Locate the cell with the specified text and output its [X, Y] center coordinate. 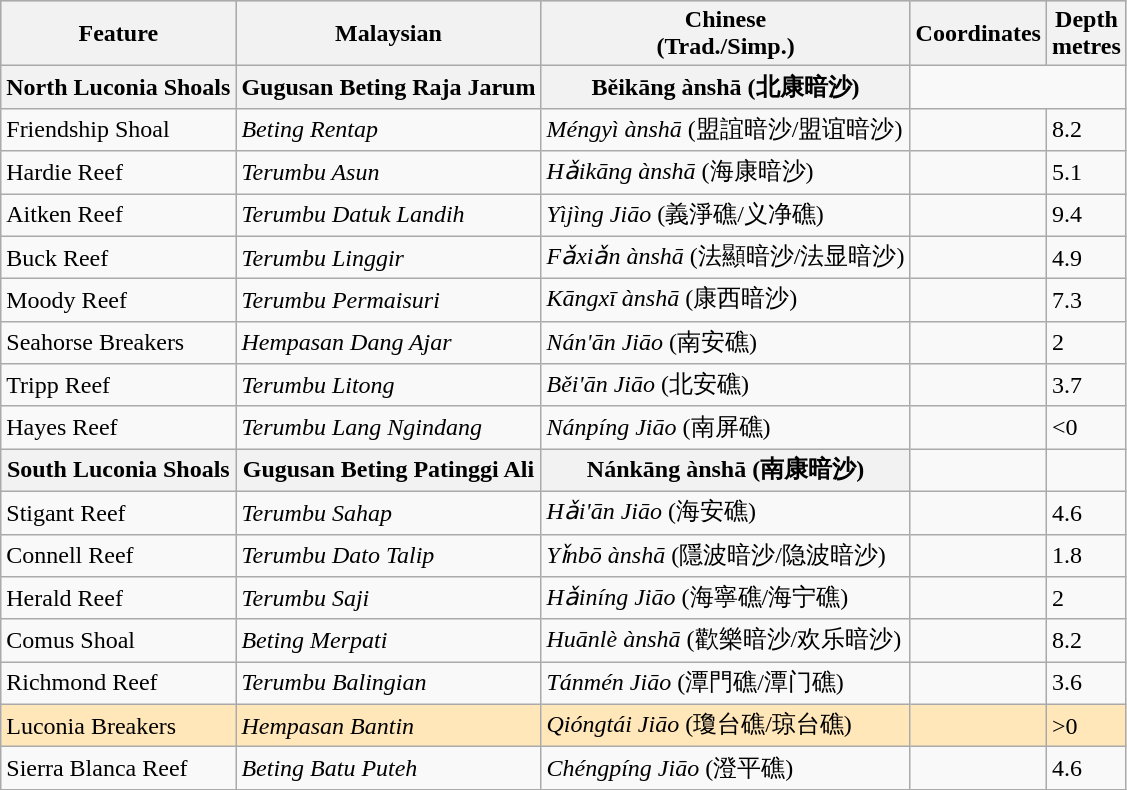
Beting Batu Puteh [388, 768]
Hayes Reef [118, 428]
>0 [1086, 726]
Moody Reef [118, 300]
Tripp Reef [118, 386]
Connell Reef [118, 556]
Yìjìng Jiāo (義淨礁/义净礁) [726, 216]
4.9 [1086, 258]
Buck Reef [118, 258]
Tánmén Jiāo (潭門礁/潭门礁) [726, 684]
Richmond Reef [118, 684]
Terumbu Asun [388, 172]
Seahorse Breakers [118, 342]
Comus Shoal [118, 640]
Hempasan Dang Ajar [388, 342]
Aitken Reef [118, 216]
Beting Merpati [388, 640]
5.1 [1086, 172]
9.4 [1086, 216]
Terumbu Linggir [388, 258]
Herald Reef [118, 598]
Nánpíng Jiāo (南屏礁) [726, 428]
3.6 [1086, 684]
Nánkāng ànshā (南康暗沙) [726, 470]
Terumbu Lang Ngindang [388, 428]
North Luconia Shoals [118, 88]
Kāngxī ànshā (康西暗沙) [726, 300]
Yǐnbō ànshā (隱波暗沙/隐波暗沙) [726, 556]
Depthmetres [1086, 34]
Coordinates [978, 34]
<0 [1086, 428]
Běi'ān Jiāo (北安礁) [726, 386]
Terumbu Balingian [388, 684]
Nán'ān Jiāo (南安礁) [726, 342]
Beting Rentap [388, 130]
7.3 [1086, 300]
Qióngtái Jiāo (瓊台礁/琼台礁) [726, 726]
Stigant Reef [118, 512]
Hardie Reef [118, 172]
Gugusan Beting Raja Jarum [388, 88]
Feature [118, 34]
Terumbu Datuk Landih [388, 216]
Terumbu Permaisuri [388, 300]
Chéngpíng Jiāo (澄平礁) [726, 768]
South Luconia Shoals [118, 470]
Terumbu Litong [388, 386]
Hǎi'ān Jiāo (海安礁) [726, 512]
Terumbu Sahap [388, 512]
Chinese(Trad./Simp.) [726, 34]
Gugusan Beting Patinggi Ali [388, 470]
Fǎxiǎn ànshā (法顯暗沙/法显暗沙) [726, 258]
Friendship Shoal [118, 130]
Běikāng ànshā (北康暗沙) [726, 88]
Hǎiníng Jiāo (海寧礁/海宁礁) [726, 598]
Sierra Blanca Reef [118, 768]
Hǎikāng ànshā (海康暗沙) [726, 172]
Luconia Breakers [118, 726]
Méngyì ànshā (盟誼暗沙/盟谊暗沙) [726, 130]
Terumbu Dato Talip [388, 556]
Terumbu Saji [388, 598]
3.7 [1086, 386]
Malaysian [388, 34]
Hempasan Bantin [388, 726]
Huānlè ànshā (歡樂暗沙/欢乐暗沙) [726, 640]
1.8 [1086, 556]
